Locate the cell with the specified text and output its (X, Y) center coordinate. 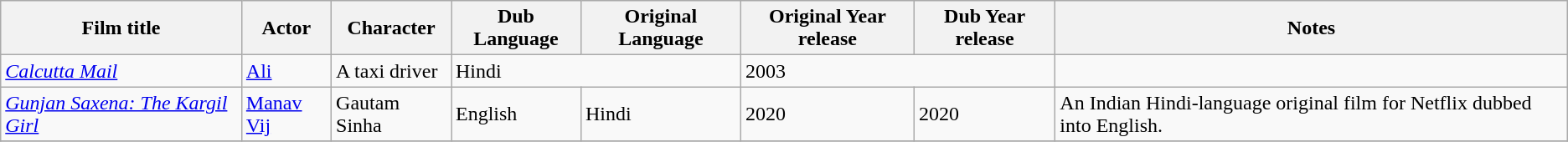
Actor (286, 28)
Gunjan Saxena: The Kargil Girl (121, 114)
Original Year release (828, 28)
A taxi driver (392, 71)
Manav Vij (286, 114)
An Indian Hindi-language original film for Netflix dubbed into English. (1312, 114)
Film title (121, 28)
Dub Language (516, 28)
Original Language (660, 28)
Gautam Sinha (392, 114)
Ali (286, 71)
Calcutta Mail (121, 71)
Dub Year release (984, 28)
Notes (1312, 28)
English (516, 114)
Character (392, 28)
2003 (898, 71)
